Identify which cell holds the provided text, then report its [X, Y] central coordinate. 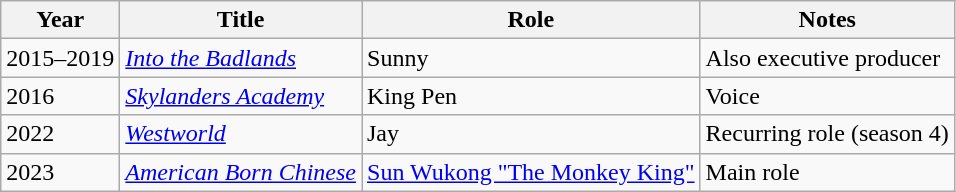
Title [241, 20]
Into the Badlands [241, 58]
Recurring role (season 4) [827, 134]
2022 [60, 134]
Skylanders Academy [241, 96]
American Born Chinese [241, 172]
Sunny [532, 58]
King Pen [532, 96]
Role [532, 20]
Voice [827, 96]
Also executive producer [827, 58]
Year [60, 20]
2016 [60, 96]
Notes [827, 20]
2023 [60, 172]
2015–2019 [60, 58]
Sun Wukong "The Monkey King" [532, 172]
Westworld [241, 134]
Main role [827, 172]
Jay [532, 134]
